Identify which cell holds the provided text, then report its [x, y] central coordinate. 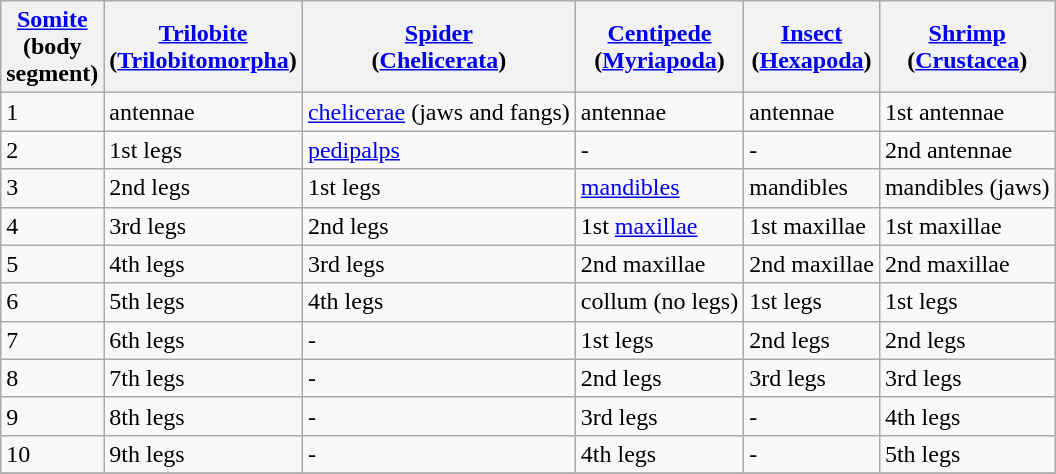
9 [52, 416]
1 [52, 112]
4 [52, 226]
6th legs [204, 340]
5 [52, 264]
collum (no legs) [659, 302]
7 [52, 340]
2nd antennae [967, 150]
chelicerae (jaws and fangs) [438, 112]
Spider(Chelicerata) [438, 47]
8 [52, 378]
1st antennae [967, 112]
8th legs [204, 416]
Somite(bodysegment) [52, 47]
3 [52, 188]
Shrimp(Crustacea) [967, 47]
7th legs [204, 378]
6 [52, 302]
Centipede(Myriapoda) [659, 47]
Insect(Hexapoda) [812, 47]
9th legs [204, 454]
Trilobite(Trilobitomorpha) [204, 47]
10 [52, 454]
mandibles (jaws) [967, 188]
pedipalps [438, 150]
2 [52, 150]
